Detect which cell encompasses the target text, then output its [X, Y] center coordinate. 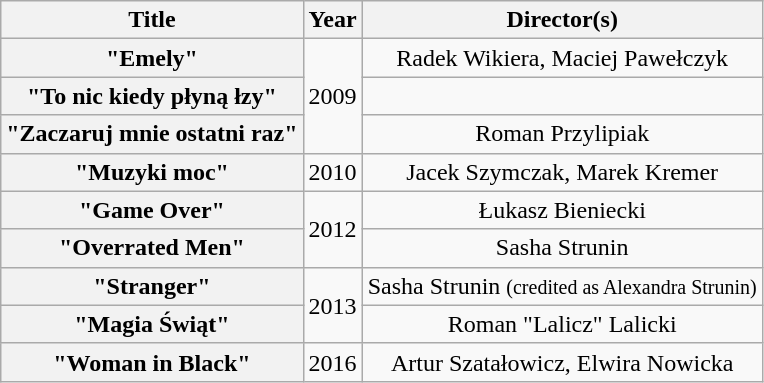
2010 [332, 172]
"Game Over" [152, 210]
Radek Wikiera, Maciej Pawełczyk [562, 58]
Roman Przylipiak [562, 134]
2012 [332, 229]
Sasha Strunin (credited as Alexandra Strunin) [562, 286]
2013 [332, 305]
2009 [332, 96]
"Stranger" [152, 286]
Sasha Strunin [562, 248]
"Woman in Black" [152, 362]
"Emely" [152, 58]
Łukasz Bieniecki [562, 210]
Title [152, 20]
"Overrated Men" [152, 248]
Director(s) [562, 20]
Year [332, 20]
"Magia Świąt" [152, 324]
2016 [332, 362]
"To nic kiedy płyną łzy" [152, 96]
"Zaczaruj mnie ostatni raz" [152, 134]
Jacek Szymczak, Marek Kremer [562, 172]
"Muzyki moc" [152, 172]
Artur Szatałowicz, Elwira Nowicka [562, 362]
Roman "Lalicz" Lalicki [562, 324]
